Identify which cell holds the provided text, then report its (X, Y) central coordinate. 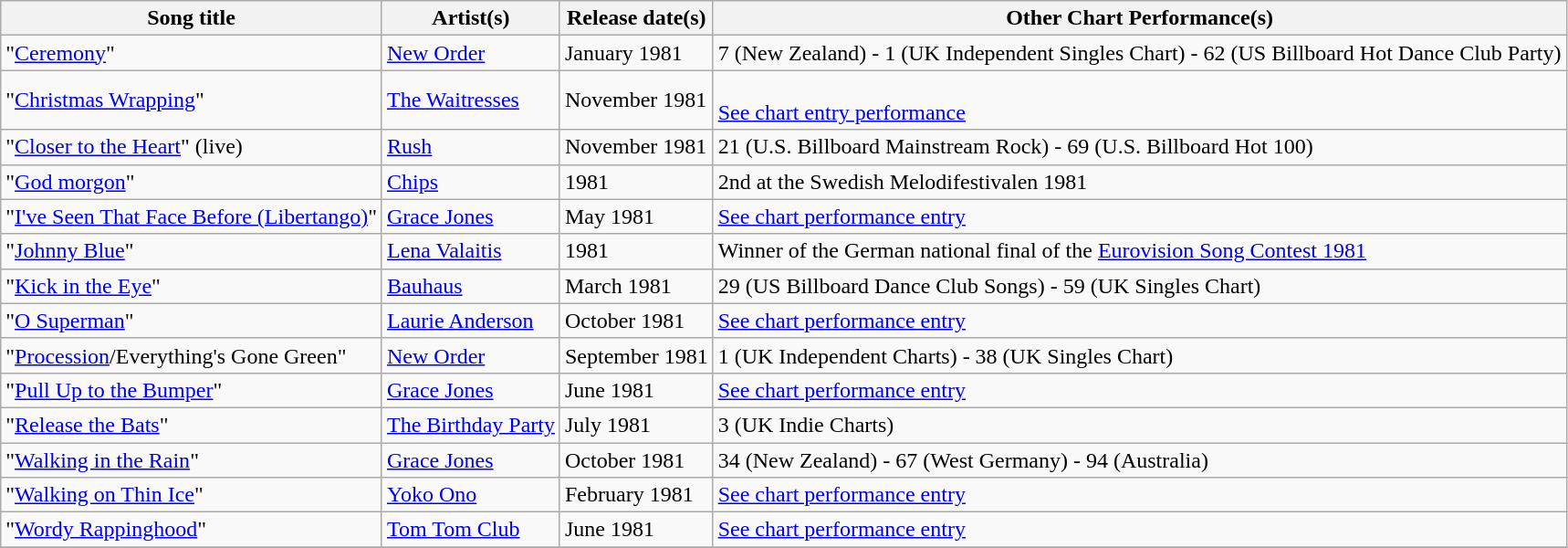
"Ceremony" (192, 53)
"Wordy Rappinghood" (192, 530)
"Closer to the Heart" (live) (192, 147)
The Waitresses (471, 100)
3 (UK Indie Charts) (1139, 425)
The Birthday Party (471, 425)
Lena Valaitis (471, 251)
"I've Seen That Face Before (Libertango)" (192, 216)
Rush (471, 147)
See chart entry performance (1139, 100)
Tom Tom Club (471, 530)
"Johnny Blue" (192, 251)
Release date(s) (636, 18)
"Release the Bats" (192, 425)
July 1981 (636, 425)
29 (US Billboard Dance Club Songs) - 59 (UK Singles Chart) (1139, 286)
Song title (192, 18)
March 1981 (636, 286)
September 1981 (636, 355)
May 1981 (636, 216)
1 (UK Independent Charts) - 38 (UK Singles Chart) (1139, 355)
Other Chart Performance(s) (1139, 18)
"Procession/Everything's Gone Green" (192, 355)
2nd at the Swedish Melodifestivalen 1981 (1139, 182)
"Walking on Thin Ice" (192, 495)
February 1981 (636, 495)
"Christmas Wrapping" (192, 100)
"Kick in the Eye" (192, 286)
"God morgon" (192, 182)
Yoko Ono (471, 495)
"O Superman" (192, 321)
7 (New Zealand) - 1 (UK Independent Singles Chart) - 62 (US Billboard Hot Dance Club Party) (1139, 53)
Winner of the German national final of the Eurovision Song Contest 1981 (1139, 251)
Bauhaus (471, 286)
21 (U.S. Billboard Mainstream Rock) - 69 (U.S. Billboard Hot 100) (1139, 147)
January 1981 (636, 53)
Artist(s) (471, 18)
34 (New Zealand) - 67 (West Germany) - 94 (Australia) (1139, 459)
"Pull Up to the Bumper" (192, 390)
Chips (471, 182)
Laurie Anderson (471, 321)
"Walking in the Rain" (192, 459)
